Locate the cell with the specified text and output its [x, y] center coordinate. 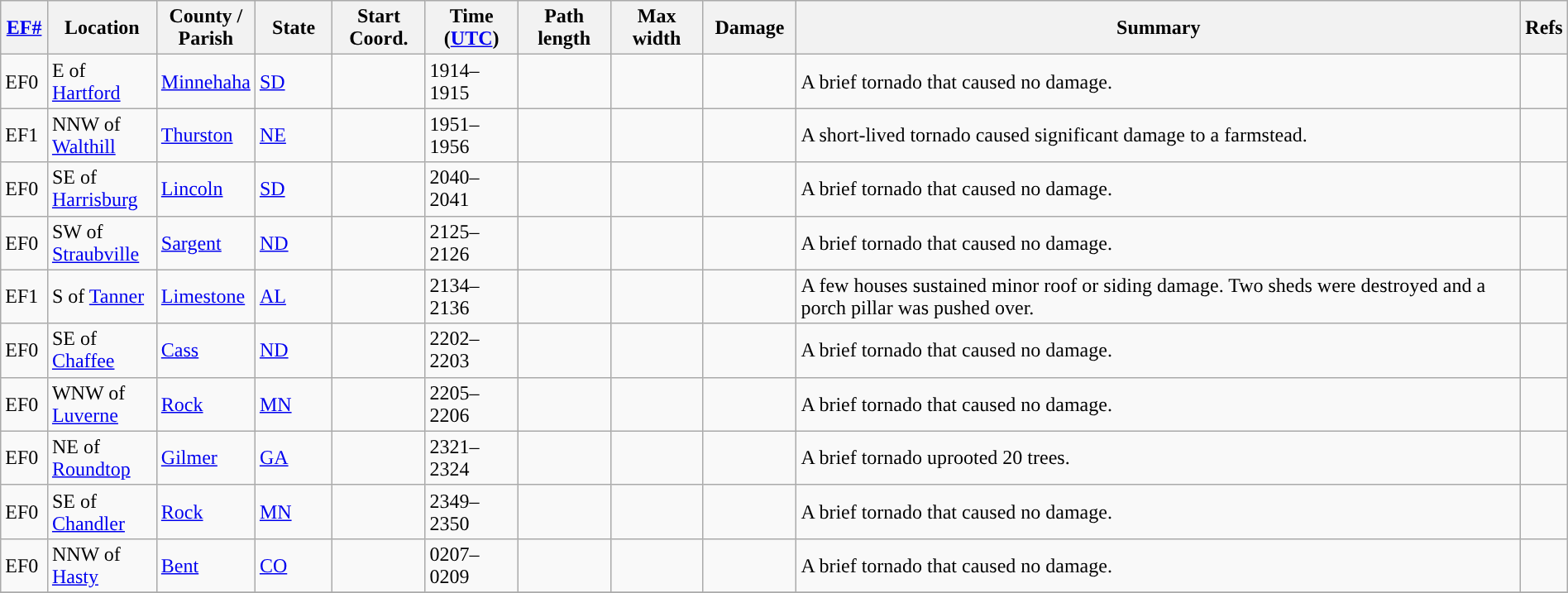
2134–2136 [471, 296]
E of Hartford [102, 81]
2125–2126 [471, 243]
S of Tanner [102, 296]
State [293, 28]
Thurston [205, 136]
2321–2324 [471, 458]
Limestone [205, 296]
A few houses sustained minor roof or siding damage. Two sheds were destroyed and a porch pillar was pushed over. [1159, 296]
Gilmer [205, 458]
Start Coord. [379, 28]
Lincoln [205, 189]
Max width [657, 28]
NNW of Walthill [102, 136]
GA [293, 458]
Minnehaha [205, 81]
2349–2350 [471, 511]
Summary [1159, 28]
2202–2203 [471, 351]
0207–0209 [471, 566]
NE of Roundtop [102, 458]
Damage [749, 28]
AL [293, 296]
2205–2206 [471, 404]
NE [293, 136]
SE of Harrisburg [102, 189]
CO [293, 566]
Cass [205, 351]
1914–1915 [471, 81]
A short-lived tornado caused significant damage to a farmstead. [1159, 136]
Path length [564, 28]
Time (UTC) [471, 28]
Bent [205, 566]
Location [102, 28]
County / Parish [205, 28]
1951–1956 [471, 136]
SE of Chaffee [102, 351]
SE of Chandler [102, 511]
NNW of Hasty [102, 566]
A brief tornado uprooted 20 trees. [1159, 458]
2040–2041 [471, 189]
Refs [1545, 28]
EF# [25, 28]
WNW of Luverne [102, 404]
SW of Straubville [102, 243]
Sargent [205, 243]
